Identify which cell holds the provided text, then report its (x, y) central coordinate. 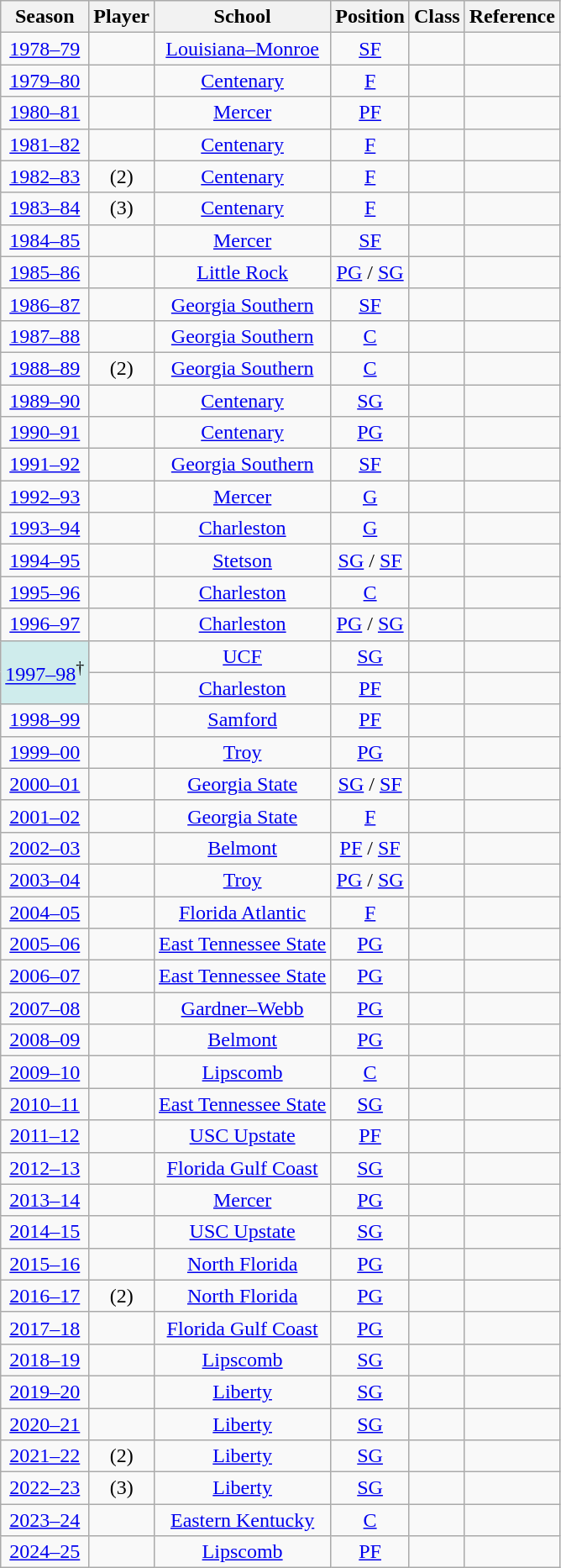
Samford (243, 720)
Class (437, 17)
Position (370, 17)
1990–91 (45, 433)
Season (45, 17)
2003–04 (45, 880)
2022–23 (45, 1488)
1994–95 (45, 560)
1997–98† (45, 672)
2002–03 (45, 848)
1982–83 (45, 176)
PF / SF (370, 848)
2008–09 (45, 1040)
2010–11 (45, 1104)
1999–00 (45, 752)
1981–82 (45, 145)
2005–06 (45, 944)
2004–05 (45, 912)
1992–93 (45, 497)
2007–08 (45, 1008)
2000–01 (45, 784)
2016–17 (45, 1296)
UCF (243, 656)
Player (122, 17)
Gardner–Webb (243, 1008)
1979–80 (45, 81)
1998–99 (45, 720)
1986–87 (45, 304)
1996–97 (45, 624)
1983–84 (45, 208)
1991–92 (45, 465)
Reference (512, 17)
Stetson (243, 560)
2014–15 (45, 1232)
School (243, 17)
Little Rock (243, 272)
2001–02 (45, 816)
2020–21 (45, 1424)
2023–24 (45, 1520)
2015–16 (45, 1264)
1984–85 (45, 240)
2011–12 (45, 1136)
2013–14 (45, 1200)
2012–13 (45, 1168)
2021–22 (45, 1456)
1987–88 (45, 336)
1989–90 (45, 401)
2019–20 (45, 1392)
Louisiana–Monroe (243, 49)
1985–86 (45, 272)
2017–18 (45, 1328)
Florida Atlantic (243, 912)
2024–25 (45, 1552)
1995–96 (45, 592)
2006–07 (45, 976)
1993–94 (45, 529)
1978–79 (45, 49)
Eastern Kentucky (243, 1520)
1980–81 (45, 113)
1988–89 (45, 368)
2018–19 (45, 1360)
2009–10 (45, 1072)
